Return [X, Y] of the center of cell containing provided text 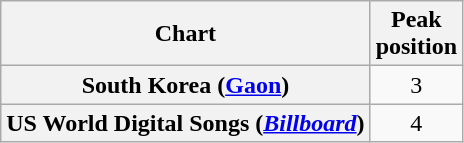
4 [416, 123]
3 [416, 85]
Peakposition [416, 34]
US World Digital Songs (Billboard) [186, 123]
Chart [186, 34]
South Korea (Gaon) [186, 85]
